Detect which cell encompasses the target text, then output its [X, Y] center coordinate. 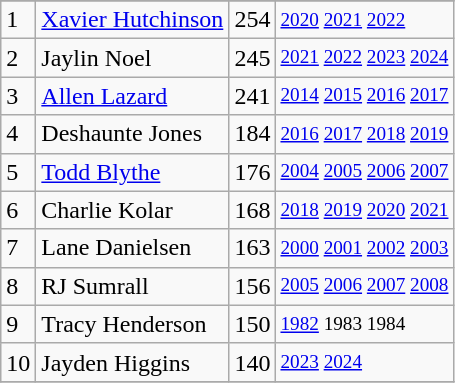
176 [252, 172]
Xavier Hutchinson [132, 20]
2004 2005 2006 2007 [364, 172]
156 [252, 286]
2018 2019 2020 2021 [364, 210]
2005 2006 2007 2008 [364, 286]
2014 2015 2016 2017 [364, 96]
8 [18, 286]
5 [18, 172]
2000 2001 2002 2003 [364, 248]
168 [252, 210]
2 [18, 58]
4 [18, 134]
Allen Lazard [132, 96]
2016 2017 2018 2019 [364, 134]
Lane Danielsen [132, 248]
Deshaunte Jones [132, 134]
140 [252, 362]
1 [18, 20]
150 [252, 324]
6 [18, 210]
Tracy Henderson [132, 324]
9 [18, 324]
Todd Blythe [132, 172]
245 [252, 58]
2021 2022 2023 2024 [364, 58]
Jayden Higgins [132, 362]
163 [252, 248]
7 [18, 248]
1982 1983 1984 [364, 324]
2023 2024 [364, 362]
10 [18, 362]
3 [18, 96]
241 [252, 96]
184 [252, 134]
254 [252, 20]
RJ Sumrall [132, 286]
Charlie Kolar [132, 210]
2020 2021 2022 [364, 20]
Jaylin Noel [132, 58]
